Capture the cell that displays the provided text and extract its [x, y] central coordinate. 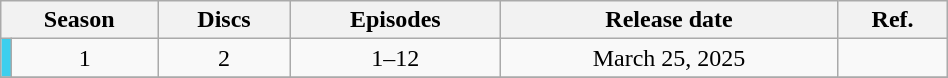
Season [80, 20]
1–12 [395, 58]
Ref. [892, 20]
2 [224, 58]
Discs [224, 20]
1 [85, 58]
Release date [669, 20]
Episodes [395, 20]
March 25, 2025 [669, 58]
